Output the (x, y) coordinate of the center of the cell containing the given text.  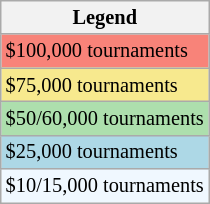
$25,000 tournaments (105, 152)
Legend (105, 17)
$75,000 tournaments (105, 85)
$10/15,000 tournaments (105, 186)
$50/60,000 tournaments (105, 118)
$100,000 tournaments (105, 51)
